Output the (X, Y) coordinate of the center of the cell containing the given text.  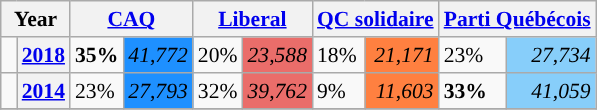
41,772 (158, 55)
35% (96, 55)
QC solidaire (376, 19)
Parti Québécois (518, 19)
41,059 (552, 91)
9% (338, 91)
11,603 (402, 91)
27,734 (552, 55)
32% (218, 91)
Liberal (252, 19)
CAQ (132, 19)
27,793 (158, 91)
21,171 (402, 55)
2018 (44, 55)
20% (218, 55)
39,762 (278, 91)
33% (473, 91)
23,588 (278, 55)
2014 (44, 91)
Year (36, 19)
18% (338, 55)
